Output the (x, y) coordinate of the center of the cell containing the given text.  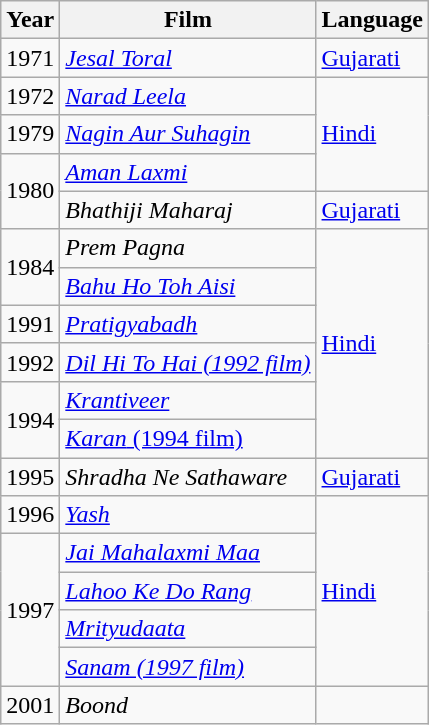
Year (30, 20)
1991 (30, 324)
Prem Pagna (188, 248)
Jai Mahalaxmi Maa (188, 553)
1972 (30, 96)
Narad Leela (188, 96)
Film (188, 20)
Bahu Ho Toh Aisi (188, 286)
Lahoo Ke Do Rang (188, 591)
1994 (30, 419)
Nagin Aur Suhagin (188, 134)
1971 (30, 58)
2001 (30, 705)
Bhathiji Maharaj (188, 210)
1980 (30, 191)
1984 (30, 267)
Jesal Toral (188, 58)
1995 (30, 477)
Pratigyabadh (188, 324)
Aman Laxmi (188, 172)
Dil Hi To Hai (1992 film) (188, 362)
Krantiveer (188, 400)
Yash (188, 515)
1997 (30, 610)
Sanam (1997 film) (188, 667)
Shradha Ne Sathaware (188, 477)
1979 (30, 134)
Boond (188, 705)
1992 (30, 362)
1996 (30, 515)
Mrityudaata (188, 629)
Karan (1994 film) (188, 438)
Language (372, 20)
